Scan for the cell matching the given text and deliver its [x, y] coordinate at center. 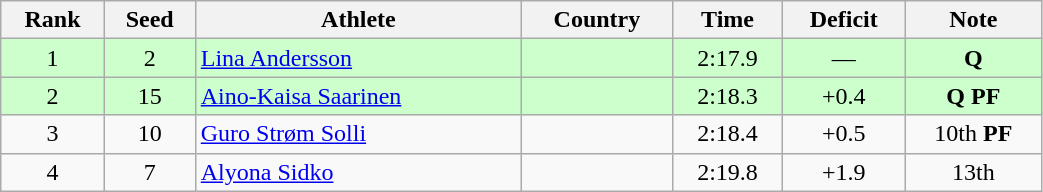
2:19.8 [728, 172]
Q PF [974, 96]
Time [728, 20]
+1.9 [844, 172]
1 [52, 58]
Rank [52, 20]
10th PF [974, 134]
Deficit [844, 20]
— [844, 58]
2:18.3 [728, 96]
Lina Andersson [358, 58]
Country [598, 20]
2:17.9 [728, 58]
+0.4 [844, 96]
2:18.4 [728, 134]
10 [150, 134]
Note [974, 20]
7 [150, 172]
15 [150, 96]
Alyona Sidko [358, 172]
Athlete [358, 20]
Aino-Kaisa Saarinen [358, 96]
Guro Strøm Solli [358, 134]
4 [52, 172]
+0.5 [844, 134]
13th [974, 172]
3 [52, 134]
Q [974, 58]
Seed [150, 20]
